Capture the cell that displays the provided text and extract its (x, y) central coordinate. 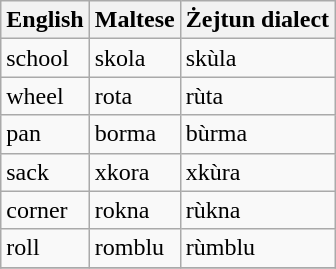
Żejtun dialect (257, 20)
rokna (134, 210)
borma (134, 134)
English (45, 20)
corner (45, 210)
sack (45, 172)
xkora (134, 172)
romblu (134, 248)
roll (45, 248)
skola (134, 58)
pan (45, 134)
wheel (45, 96)
rota (134, 96)
skùla (257, 58)
bùrma (257, 134)
rùkna (257, 210)
rùmblu (257, 248)
xkùra (257, 172)
school (45, 58)
rùta (257, 96)
Maltese (134, 20)
